Pinpoint the cell where the given text exists, returning its (x, y) midpoint coordinate. 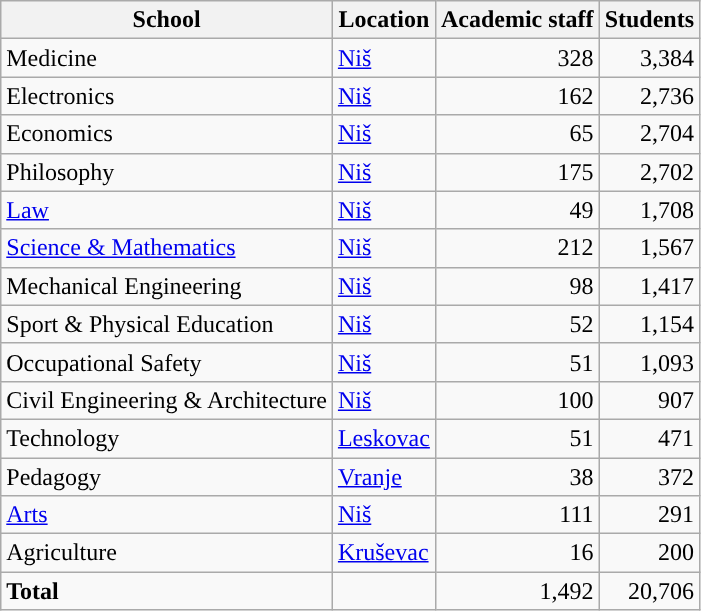
Occupational Safety (167, 362)
2,736 (649, 96)
Law (167, 210)
1,154 (649, 324)
471 (649, 438)
175 (517, 172)
1,492 (517, 591)
291 (649, 515)
Kruševac (384, 553)
Technology (167, 438)
School (167, 20)
907 (649, 400)
2,704 (649, 134)
Students (649, 20)
1,417 (649, 286)
Academic staff (517, 20)
Agriculture (167, 553)
212 (517, 248)
2,702 (649, 172)
Total (167, 591)
111 (517, 515)
38 (517, 477)
Economics (167, 134)
Science & Mathematics (167, 248)
372 (649, 477)
Vranje (384, 477)
Sport & Physical Education (167, 324)
1,093 (649, 362)
Pedagogy (167, 477)
3,384 (649, 58)
49 (517, 210)
200 (649, 553)
Philosophy (167, 172)
65 (517, 134)
Civil Engineering & Architecture (167, 400)
Mechanical Engineering (167, 286)
Arts (167, 515)
20,706 (649, 591)
1,567 (649, 248)
Location (384, 20)
Medicine (167, 58)
98 (517, 286)
Leskovac (384, 438)
162 (517, 96)
1,708 (649, 210)
100 (517, 400)
16 (517, 553)
52 (517, 324)
328 (517, 58)
Electronics (167, 96)
